Provide the (x, y) coordinate of the cell's center where the given text is located.  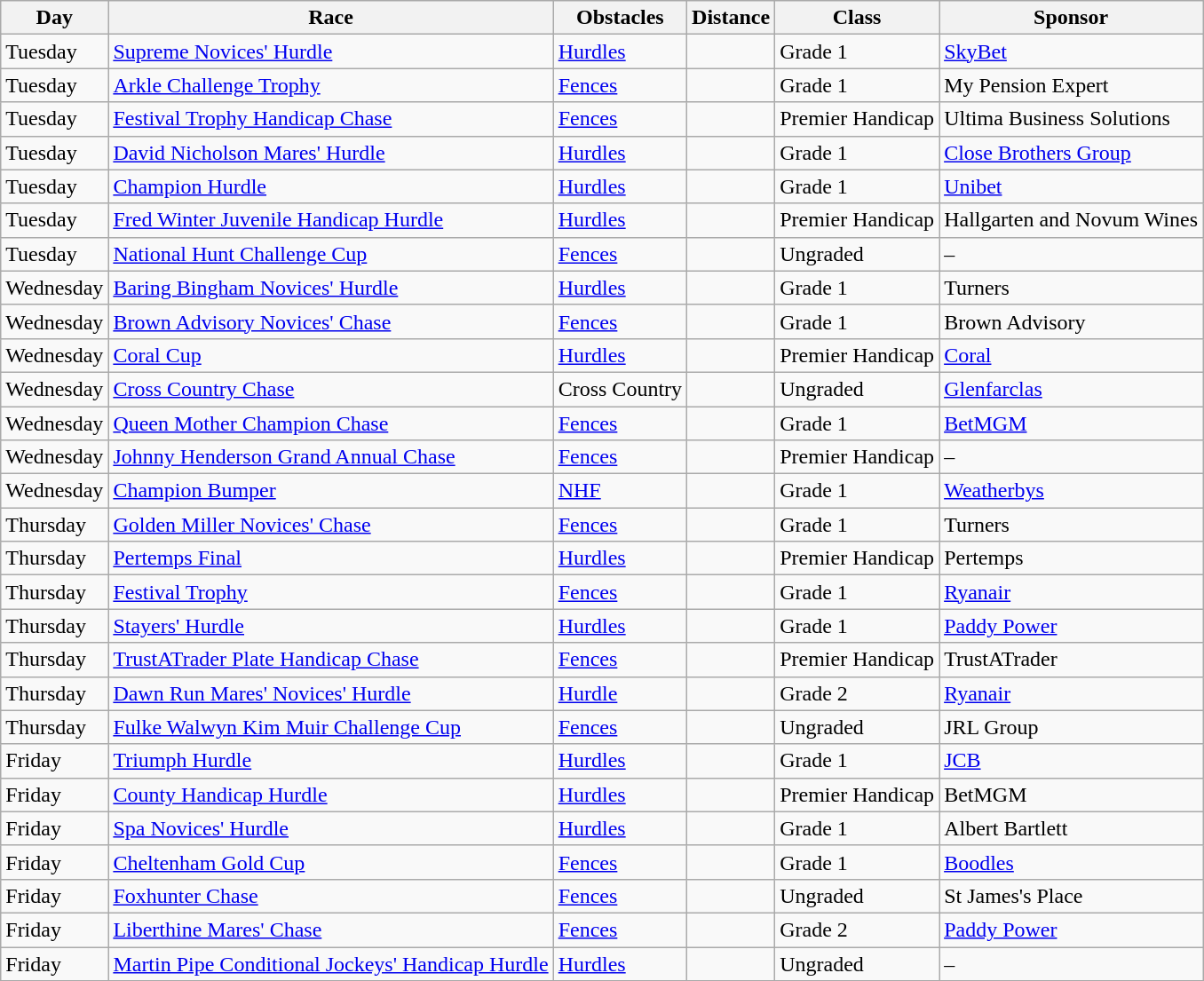
Johnny Henderson Grand Annual Chase (330, 457)
St James's Place (1071, 896)
Pertemps Final (330, 558)
Cross Country Chase (330, 389)
Queen Mother Champion Chase (330, 423)
Boodles (1071, 862)
Day (55, 18)
NHF (620, 491)
Golden Miller Novices' Chase (330, 525)
Baring Bingham Novices' Hurdle (330, 288)
Foxhunter Chase (330, 896)
Close Brothers Group (1071, 153)
Martin Pipe Conditional Jockeys' Handicap Hurdle (330, 963)
Cheltenham Gold Cup (330, 862)
TrustATrader Plate Handicap Chase (330, 660)
Sponsor (1071, 18)
TrustATrader (1071, 660)
Champion Bumper (330, 491)
Champion Hurdle (330, 186)
Liberthine Mares' Chase (330, 930)
Hallgarten and Novum Wines (1071, 220)
Supreme Novices' Hurdle (330, 51)
Obstacles (620, 18)
Stayers' Hurdle (330, 626)
Triumph Hurdle (330, 761)
Race (330, 18)
Festival Trophy (330, 592)
Brown Advisory (1071, 321)
National Hunt Challenge Cup (330, 254)
My Pension Expert (1071, 85)
Distance (732, 18)
Fulke Walwyn Kim Muir Challenge Cup (330, 727)
Coral Cup (330, 355)
Hurdle (620, 693)
Spa Novices' Hurdle (330, 828)
Weatherbys (1071, 491)
Arkle Challenge Trophy (330, 85)
Class (858, 18)
Pertemps (1071, 558)
Cross Country (620, 389)
Ultima Business Solutions (1071, 119)
David Nicholson Mares' Hurdle (330, 153)
SkyBet (1071, 51)
Brown Advisory Novices' Chase (330, 321)
JCB (1071, 761)
Festival Trophy Handicap Chase (330, 119)
Unibet (1071, 186)
Fred Winter Juvenile Handicap Hurdle (330, 220)
County Handicap Hurdle (330, 795)
Coral (1071, 355)
Glenfarclas (1071, 389)
JRL Group (1071, 727)
Albert Bartlett (1071, 828)
Dawn Run Mares' Novices' Hurdle (330, 693)
